Return the (X, Y) coordinate for the center point of the cell that contains the specified text.  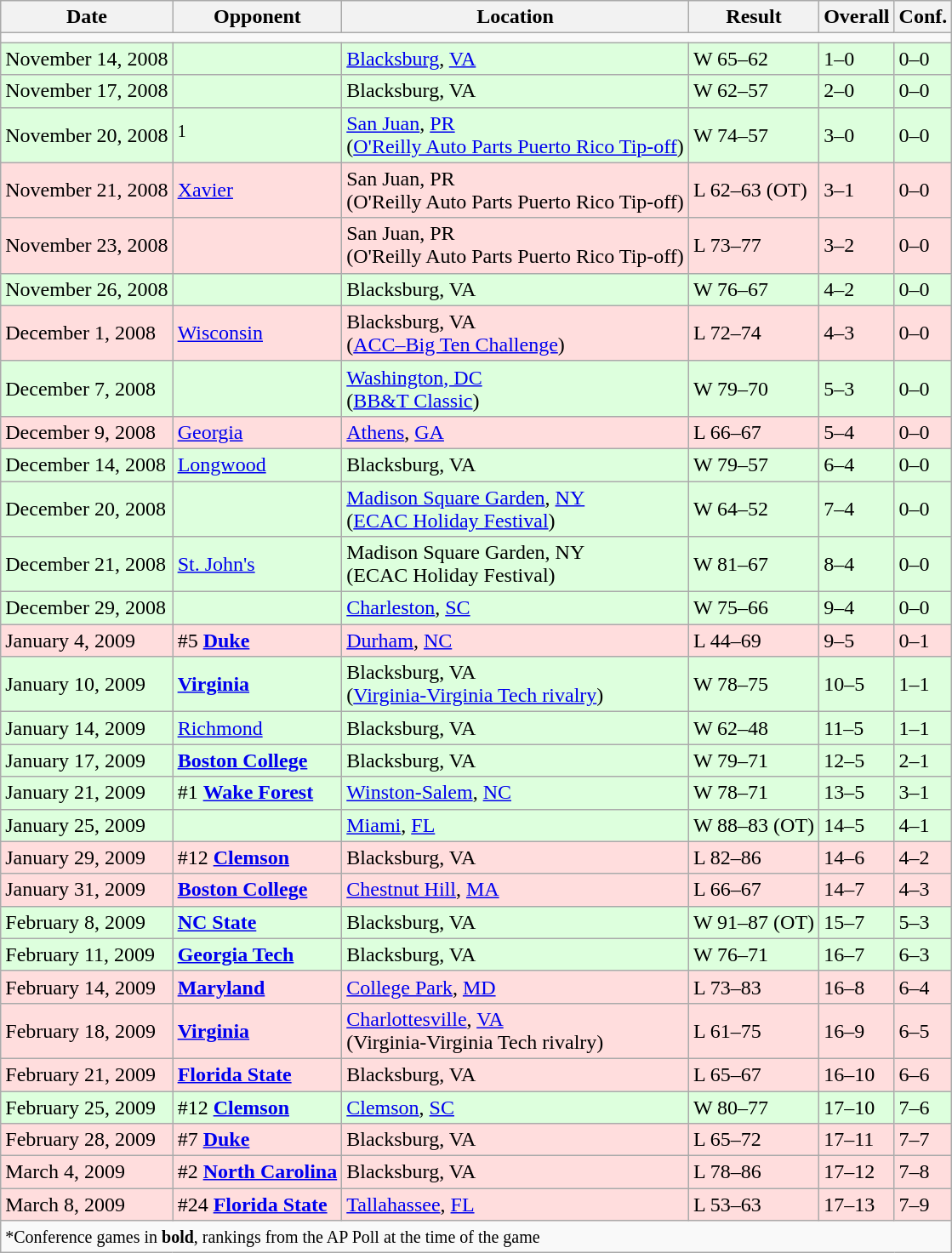
W 80–77 (754, 1107)
NC State (257, 922)
5–4 (857, 432)
November 21, 2008 (87, 191)
Blacksburg, VA(Virginia-Virginia Tech rivalry) (516, 684)
17–12 (857, 1172)
Georgia Tech (257, 954)
Miami, FL (516, 825)
December 7, 2008 (87, 388)
Blacksburg, VA(ACC–Big Ten Challenge) (516, 333)
#7 Duke (257, 1140)
L 61–75 (754, 1031)
Chestnut Hill, MA (516, 890)
13–5 (857, 793)
March 8, 2009 (87, 1205)
November 17, 2008 (87, 91)
L 72–74 (754, 333)
January 10, 2009 (87, 684)
17–13 (857, 1205)
2–1 (923, 760)
L 53–63 (754, 1205)
L 78–86 (754, 1172)
December 29, 2008 (87, 608)
January 31, 2009 (87, 890)
Overall (857, 17)
8–4 (857, 565)
March 4, 2009 (87, 1172)
January 21, 2009 (87, 793)
L 73–77 (754, 245)
Wisconsin (257, 333)
November 14, 2008 (87, 59)
January 17, 2009 (87, 760)
#24 Florida State (257, 1205)
7–9 (923, 1205)
11–5 (857, 728)
#1 Wake Forest (257, 793)
Florida State (257, 1074)
February 25, 2009 (87, 1107)
November 26, 2008 (87, 289)
14–7 (857, 890)
Durham, NC (516, 641)
November 23, 2008 (87, 245)
1 (257, 134)
L 82–86 (754, 857)
7–7 (923, 1140)
W 79–70 (754, 388)
16–7 (857, 954)
Athens, GA (516, 432)
#5 Duke (257, 641)
Conf. (923, 17)
Opponent (257, 17)
W 79–71 (754, 760)
3–0 (857, 134)
L 65–67 (754, 1074)
W 91–87 (OT) (754, 922)
W 76–71 (754, 954)
6–3 (923, 954)
College Park, MD (516, 987)
4–1 (923, 825)
February 21, 2009 (87, 1074)
#2 North Carolina (257, 1172)
Xavier (257, 191)
December 20, 2008 (87, 509)
7–8 (923, 1172)
W 65–62 (754, 59)
February 28, 2009 (87, 1140)
6–6 (923, 1074)
17–11 (857, 1140)
Maryland (257, 987)
9–5 (857, 641)
W 75–66 (754, 608)
February 18, 2009 (87, 1031)
January 29, 2009 (87, 857)
Location (516, 17)
16–10 (857, 1074)
Result (754, 17)
January 14, 2009 (87, 728)
Richmond (257, 728)
1–0 (857, 59)
W 62–48 (754, 728)
W 88–83 (OT) (754, 825)
3–2 (857, 245)
Clemson, SC (516, 1107)
14–5 (857, 825)
W 79–57 (754, 464)
Tallahassee, FL (516, 1205)
W 62–57 (754, 91)
February 11, 2009 (87, 954)
January 25, 2009 (87, 825)
6–5 (923, 1031)
Winston-Salem, NC (516, 793)
7–6 (923, 1107)
W 78–71 (754, 793)
W 76–67 (754, 289)
Charleston, SC (516, 608)
Date (87, 17)
L 62–63 (OT) (754, 191)
Longwood (257, 464)
W 81–67 (754, 565)
12–5 (857, 760)
February 14, 2009 (87, 987)
L 44–69 (754, 641)
*Conference games in bold, rankings from the AP Poll at the time of the game (476, 1237)
December 9, 2008 (87, 432)
December 1, 2008 (87, 333)
0–1 (923, 641)
W 64–52 (754, 509)
16–9 (857, 1031)
St. John's (257, 565)
Washington, DC(BB&T Classic) (516, 388)
December 14, 2008 (87, 464)
14–6 (857, 857)
7–4 (857, 509)
January 4, 2009 (87, 641)
Georgia (257, 432)
16–8 (857, 987)
December 21, 2008 (87, 565)
9–4 (857, 608)
L 73–83 (754, 987)
10–5 (857, 684)
L 65–72 (754, 1140)
November 20, 2008 (87, 134)
W 78–75 (754, 684)
Charlottesville, VA (Virginia-Virginia Tech rivalry) (516, 1031)
W 74–57 (754, 134)
2–0 (857, 91)
15–7 (857, 922)
17–10 (857, 1107)
February 8, 2009 (87, 922)
